Scan for the cell matching the given text and deliver its (x, y) coordinate at center. 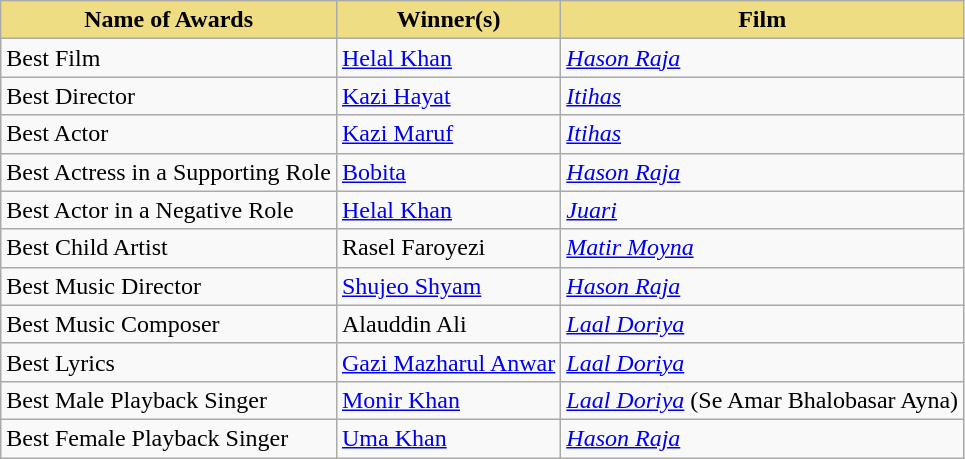
Best Film (169, 58)
Name of Awards (169, 20)
Best Actor (169, 134)
Kazi Hayat (448, 96)
Juari (762, 210)
Uma Khan (448, 438)
Kazi Maruf (448, 134)
Best Male Playback Singer (169, 400)
Best Music Composer (169, 324)
Best Music Director (169, 286)
Winner(s) (448, 20)
Best Female Playback Singer (169, 438)
Bobita (448, 172)
Film (762, 20)
Best Actor in a Negative Role (169, 210)
Monir Khan (448, 400)
Gazi Mazharul Anwar (448, 362)
Alauddin Ali (448, 324)
Best Actress in a Supporting Role (169, 172)
Shujeo Shyam (448, 286)
Matir Moyna (762, 248)
Laal Doriya (Se Amar Bhalobasar Ayna) (762, 400)
Best Child Artist (169, 248)
Rasel Faroyezi (448, 248)
Best Lyrics (169, 362)
Best Director (169, 96)
